Scan for the cell matching the given text and deliver its [X, Y] coordinate at center. 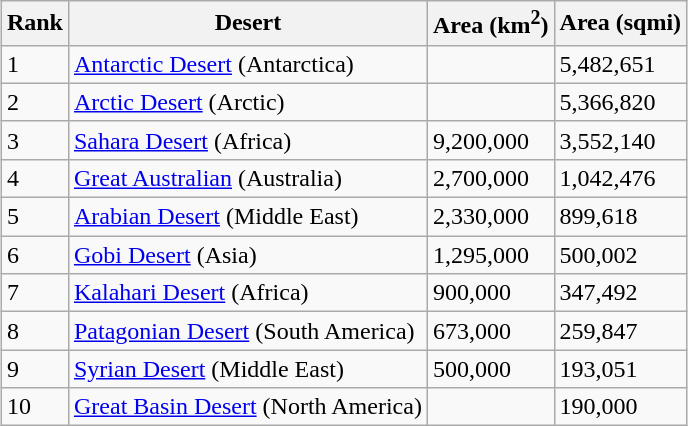
Gobi Desert (Asia) [248, 255]
900,000 [490, 293]
5 [34, 217]
Kalahari Desert (Africa) [248, 293]
1 [34, 64]
Arabian Desert (Middle East) [248, 217]
Arctic Desert (Arctic) [248, 102]
5,366,820 [620, 102]
Desert [248, 24]
193,051 [620, 369]
500,002 [620, 255]
500,000 [490, 369]
3 [34, 140]
3,552,140 [620, 140]
1,042,476 [620, 178]
7 [34, 293]
Great Australian (Australia) [248, 178]
4 [34, 178]
8 [34, 331]
347,492 [620, 293]
Rank [34, 24]
Antarctic Desert (Antarctica) [248, 64]
Area (sqmi) [620, 24]
2,700,000 [490, 178]
259,847 [620, 331]
10 [34, 407]
673,000 [490, 331]
2,330,000 [490, 217]
Patagonian Desert (South America) [248, 331]
2 [34, 102]
Syrian Desert (Middle East) [248, 369]
Area (km2) [490, 24]
1,295,000 [490, 255]
9,200,000 [490, 140]
899,618 [620, 217]
6 [34, 255]
Sahara Desert (Africa) [248, 140]
Great Basin Desert (North America) [248, 407]
9 [34, 369]
190,000 [620, 407]
5,482,651 [620, 64]
